Extract the (x, y) coordinate from the center of the cell holding the provided text.  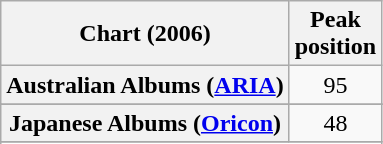
Chart (2006) (145, 34)
95 (335, 85)
Japanese Albums (Oricon) (145, 123)
Peakposition (335, 34)
48 (335, 123)
Australian Albums (ARIA) (145, 85)
